Search for the cell housing the specified text and yield its [x, y] center coordinate. 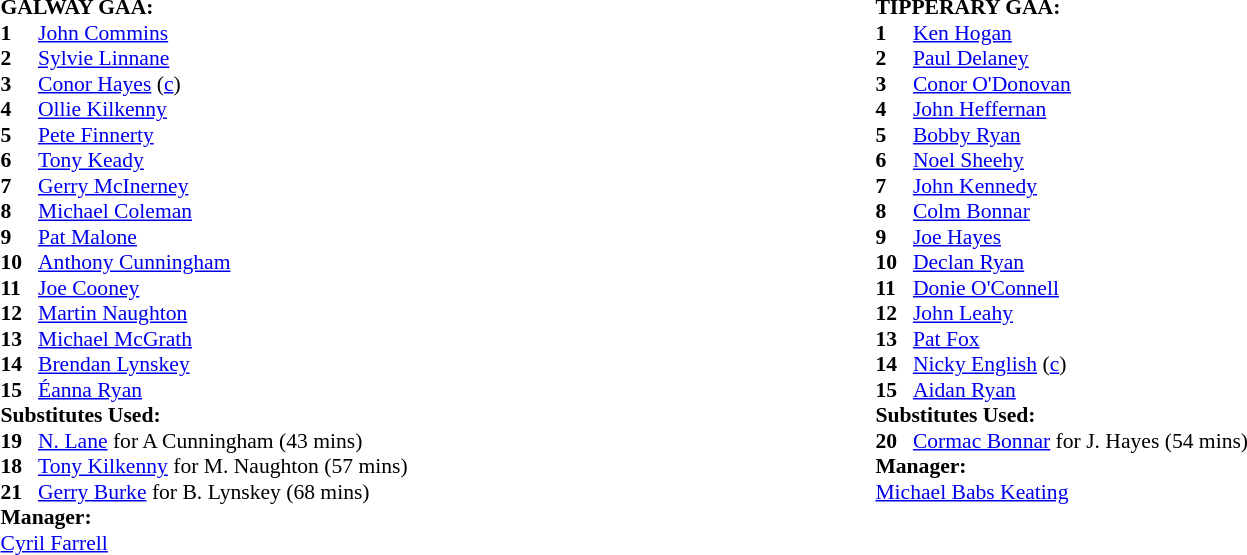
Michael McGrath [223, 339]
19 [19, 441]
Pat Malone [223, 237]
Martin Naughton [223, 313]
Brendan Lynskey [223, 365]
N. Lane for A Cunningham (43 mins) [223, 441]
Tony Keady [223, 161]
Gerry McInerney [223, 186]
Ollie Kilkenny [223, 109]
John Commins [223, 33]
Pete Finnerty [223, 135]
Tony Kilkenny for M. Naughton (57 mins) [223, 467]
Sylvie Linnane [223, 59]
Gerry Burke for B. Lynskey (68 mins) [223, 492]
Manager: [204, 517]
Éanna Ryan [223, 390]
Joe Cooney [223, 288]
Anthony Cunningham [223, 263]
Substitutes Used: [204, 415]
18 [19, 467]
20 [894, 441]
Michael Coleman [223, 211]
Conor Hayes (c) [223, 84]
21 [19, 492]
